Return the (X, Y) coordinate for the center point of the cell that contains the specified text.  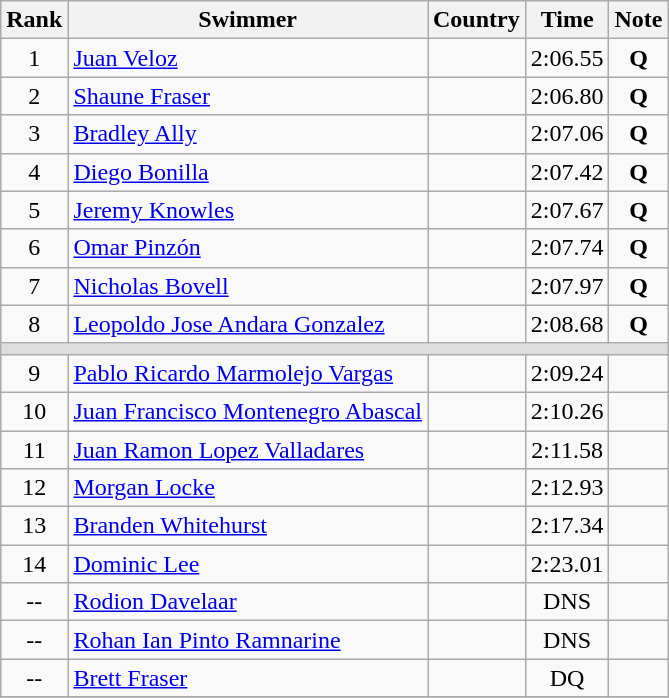
2:11.58 (567, 449)
7 (34, 286)
Brett Fraser (248, 678)
1 (34, 58)
Leopoldo Jose Andara Gonzalez (248, 324)
9 (34, 373)
Juan Francisco Montenegro Abascal (248, 411)
11 (34, 449)
2 (34, 96)
2:07.74 (567, 248)
Morgan Locke (248, 488)
2:17.34 (567, 526)
12 (34, 488)
Juan Veloz (248, 58)
3 (34, 134)
6 (34, 248)
DQ (567, 678)
Nicholas Bovell (248, 286)
2:06.80 (567, 96)
8 (34, 324)
Rohan Ian Pinto Ramnarine (248, 640)
Rank (34, 20)
2:08.68 (567, 324)
14 (34, 564)
Shaune Fraser (248, 96)
2:23.01 (567, 564)
2:07.97 (567, 286)
Jeremy Knowles (248, 210)
2:10.26 (567, 411)
Juan Ramon Lopez Valladares (248, 449)
Time (567, 20)
2:07.42 (567, 172)
Swimmer (248, 20)
Diego Bonilla (248, 172)
4 (34, 172)
Country (477, 20)
Dominic Lee (248, 564)
5 (34, 210)
10 (34, 411)
2:07.06 (567, 134)
Rodion Davelaar (248, 602)
Note (638, 20)
2:07.67 (567, 210)
Pablo Ricardo Marmolejo Vargas (248, 373)
2:06.55 (567, 58)
2:12.93 (567, 488)
Bradley Ally (248, 134)
Branden Whitehurst (248, 526)
2:09.24 (567, 373)
13 (34, 526)
Omar Pinzón (248, 248)
